Provide the (X, Y) coordinate of the cell's center where the given text is located.  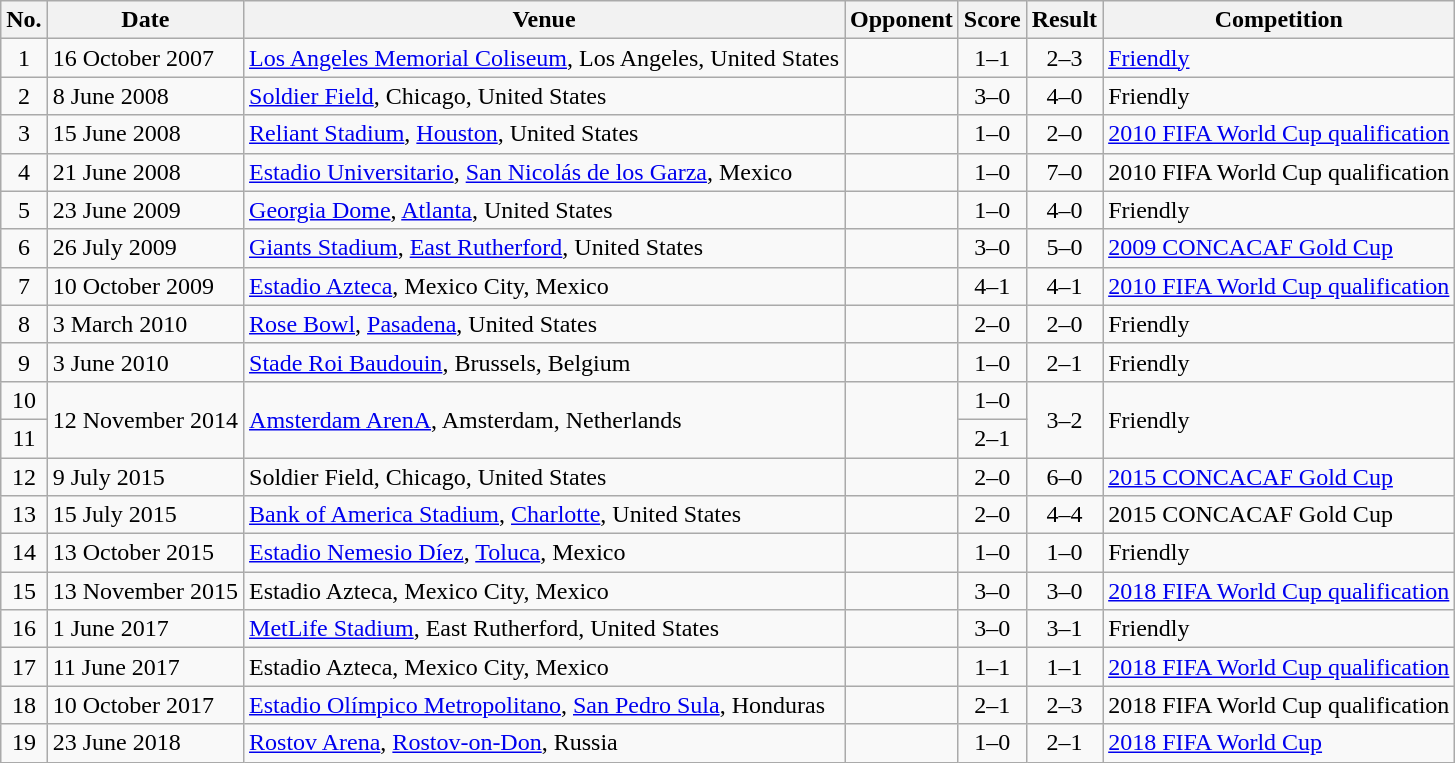
Estadio Universitario, San Nicolás de los Garza, Mexico (544, 172)
No. (24, 20)
Date (145, 20)
2018 FIFA World Cup (1279, 743)
11 (24, 438)
Amsterdam ArenA, Amsterdam, Netherlands (544, 419)
1 June 2017 (145, 629)
16 October 2007 (145, 58)
Giants Stadium, East Rutherford, United States (544, 248)
9 (24, 362)
3–2 (1064, 419)
23 June 2009 (145, 210)
16 (24, 629)
17 (24, 667)
4–4 (1064, 515)
Bank of America Stadium, Charlotte, United States (544, 515)
3 June 2010 (145, 362)
13 (24, 515)
12 (24, 477)
Rose Bowl, Pasadena, United States (544, 324)
3 (24, 134)
8 June 2008 (145, 96)
13 November 2015 (145, 591)
2 (24, 96)
1 (24, 58)
Rostov Arena, Rostov-on-Don, Russia (544, 743)
9 July 2015 (145, 477)
MetLife Stadium, East Rutherford, United States (544, 629)
Result (1064, 20)
Venue (544, 20)
8 (24, 324)
10 October 2017 (145, 705)
3 March 2010 (145, 324)
7–0 (1064, 172)
2009 CONCACAF Gold Cup (1279, 248)
Estadio Olímpico Metropolitano, San Pedro Sula, Honduras (544, 705)
Los Angeles Memorial Coliseum, Los Angeles, United States (544, 58)
15 July 2015 (145, 515)
12 November 2014 (145, 419)
4 (24, 172)
Competition (1279, 20)
26 July 2009 (145, 248)
5–0 (1064, 248)
Reliant Stadium, Houston, United States (544, 134)
5 (24, 210)
15 June 2008 (145, 134)
21 June 2008 (145, 172)
14 (24, 553)
Georgia Dome, Atlanta, United States (544, 210)
6–0 (1064, 477)
10 (24, 400)
11 June 2017 (145, 667)
6 (24, 248)
13 October 2015 (145, 553)
Score (992, 20)
23 June 2018 (145, 743)
7 (24, 286)
15 (24, 591)
10 October 2009 (145, 286)
Estadio Nemesio Díez, Toluca, Mexico (544, 553)
19 (24, 743)
Stade Roi Baudouin, Brussels, Belgium (544, 362)
Opponent (902, 20)
18 (24, 705)
3–1 (1064, 629)
